Search for the cell housing the specified text and yield its (X, Y) center coordinate. 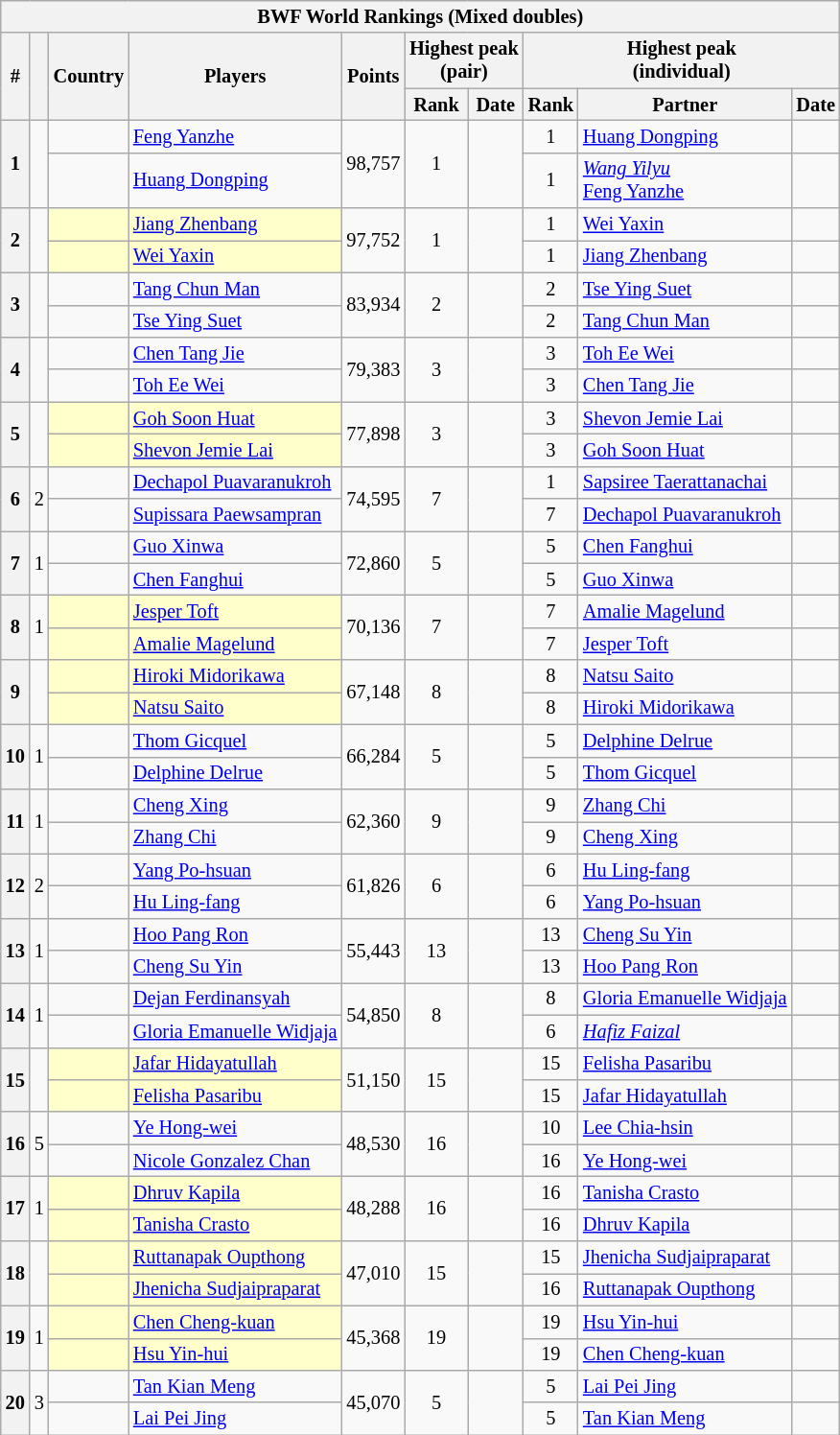
48,288 (373, 1209)
51,150 (373, 1080)
61,826 (373, 886)
Country (88, 77)
45,070 (373, 1402)
54,850 (373, 1015)
Dejan Ferdinansyah (235, 999)
79,383 (373, 368)
83,934 (373, 305)
11 (15, 821)
Lee Chia-hsin (685, 1128)
BWF World Rankings (Mixed doubles) (420, 16)
70,136 (373, 627)
98,757 (373, 163)
Feng Yanzhe (235, 136)
Wang Yilyu Feng Yanzhe (685, 180)
14 (15, 1015)
45,368 (373, 1337)
62,360 (373, 821)
67,148 (373, 693)
Points (373, 77)
Sapsiree Taerattanachai (685, 482)
18 (15, 1274)
4 (15, 368)
72,860 (373, 562)
48,530 (373, 1143)
55,443 (373, 950)
12 (15, 886)
17 (15, 1209)
66,284 (373, 756)
20 (15, 1402)
Players (235, 77)
97,752 (373, 240)
Supissara Paewsampran (235, 515)
Hafiz Faizal (685, 1031)
Highest peak(individual) (682, 60)
47,010 (373, 1274)
Nicole Gonzalez Chan (235, 1161)
Partner (685, 105)
74,595 (373, 499)
77,898 (373, 434)
# (15, 77)
Highest peak(pair) (464, 60)
